Return the [x, y] coordinate for the center point of the cell that contains the specified text.  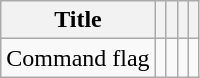
Title [78, 20]
Command flag [78, 58]
